Return the (X, Y) coordinate for the center point of the cell that contains the specified text.  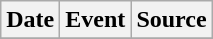
Event (96, 20)
Date (30, 20)
Source (172, 20)
